Locate the cell with the specified text and output its (x, y) center coordinate. 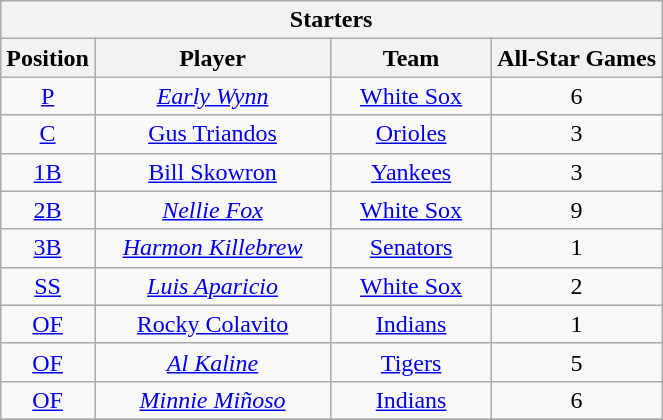
9 (577, 210)
Team (412, 58)
Position (48, 58)
Gus Triandos (212, 134)
5 (577, 362)
All-Star Games (577, 58)
P (48, 96)
Tigers (412, 362)
Minnie Miñoso (212, 400)
2B (48, 210)
Harmon Killebrew (212, 248)
Yankees (412, 172)
Nellie Fox (212, 210)
2 (577, 286)
Bill Skowron (212, 172)
Early Wynn (212, 96)
1B (48, 172)
Luis Aparicio (212, 286)
Senators (412, 248)
Al Kaline (212, 362)
Rocky Colavito (212, 324)
C (48, 134)
Starters (332, 20)
3B (48, 248)
Orioles (412, 134)
SS (48, 286)
Player (212, 58)
